Capture the cell that displays the provided text and extract its [x, y] central coordinate. 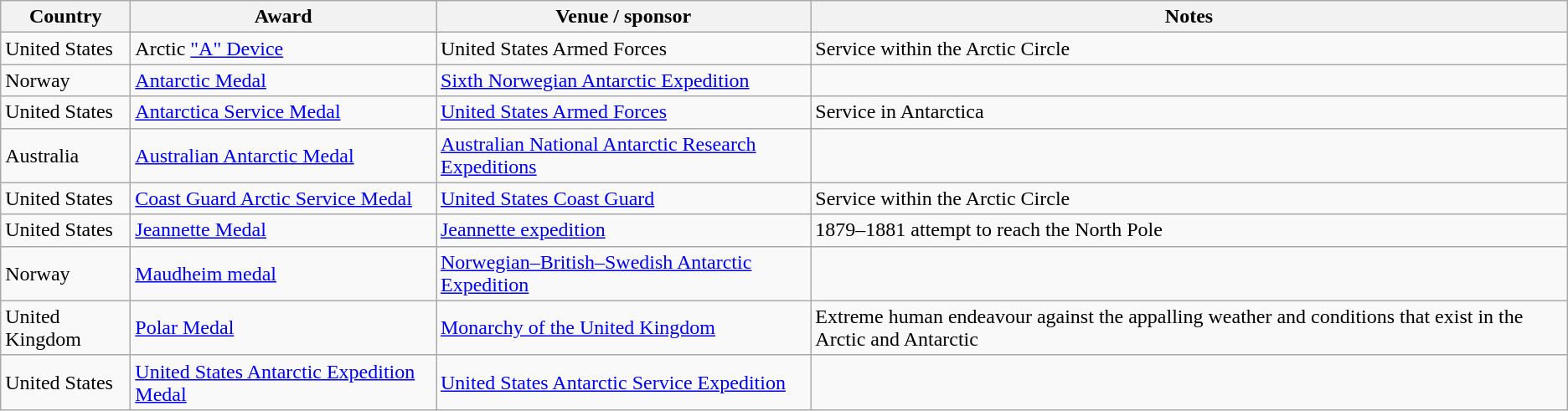
Antarctica Service Medal [283, 112]
United States Coast Guard [623, 198]
Norwegian–British–Swedish Antarctic Expedition [623, 273]
Polar Medal [283, 328]
Service in Antarctica [1189, 112]
Australia [65, 156]
Venue / sponsor [623, 17]
Australian Antarctic Medal [283, 156]
Monarchy of the United Kingdom [623, 328]
Jeannette Medal [283, 230]
Coast Guard Arctic Service Medal [283, 198]
Australian National Antarctic Research Expeditions [623, 156]
1879–1881 attempt to reach the North Pole [1189, 230]
Country [65, 17]
Award [283, 17]
Antarctic Medal [283, 80]
United Kingdom [65, 328]
Maudheim medal [283, 273]
United States Antarctic Service Expedition [623, 382]
Sixth Norwegian Antarctic Expedition [623, 80]
United States Antarctic Expedition Medal [283, 382]
Extreme human endeavour against the appalling weather and conditions that exist in the Arctic and Antarctic [1189, 328]
Arctic "A" Device [283, 49]
Notes [1189, 17]
Jeannette expedition [623, 230]
